Provide the (x, y) coordinate of the cell's center where the given text is located.  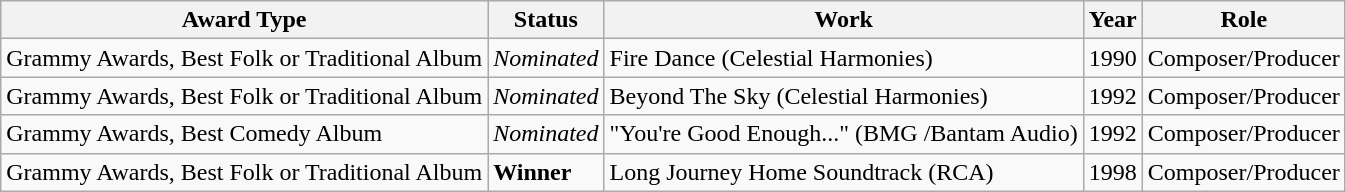
Winner (546, 172)
"You're Good Enough..." (BMG /Bantam Audio) (844, 134)
Beyond The Sky (Celestial Harmonies) (844, 96)
Work (844, 20)
Award Type (244, 20)
1990 (1112, 58)
Long Journey Home Soundtrack (RCA) (844, 172)
Grammy Awards, Best Comedy Album (244, 134)
Role (1244, 20)
Fire Dance (Celestial Harmonies) (844, 58)
1998 (1112, 172)
Year (1112, 20)
Status (546, 20)
